Locate the cell with the specified text and output its [X, Y] center coordinate. 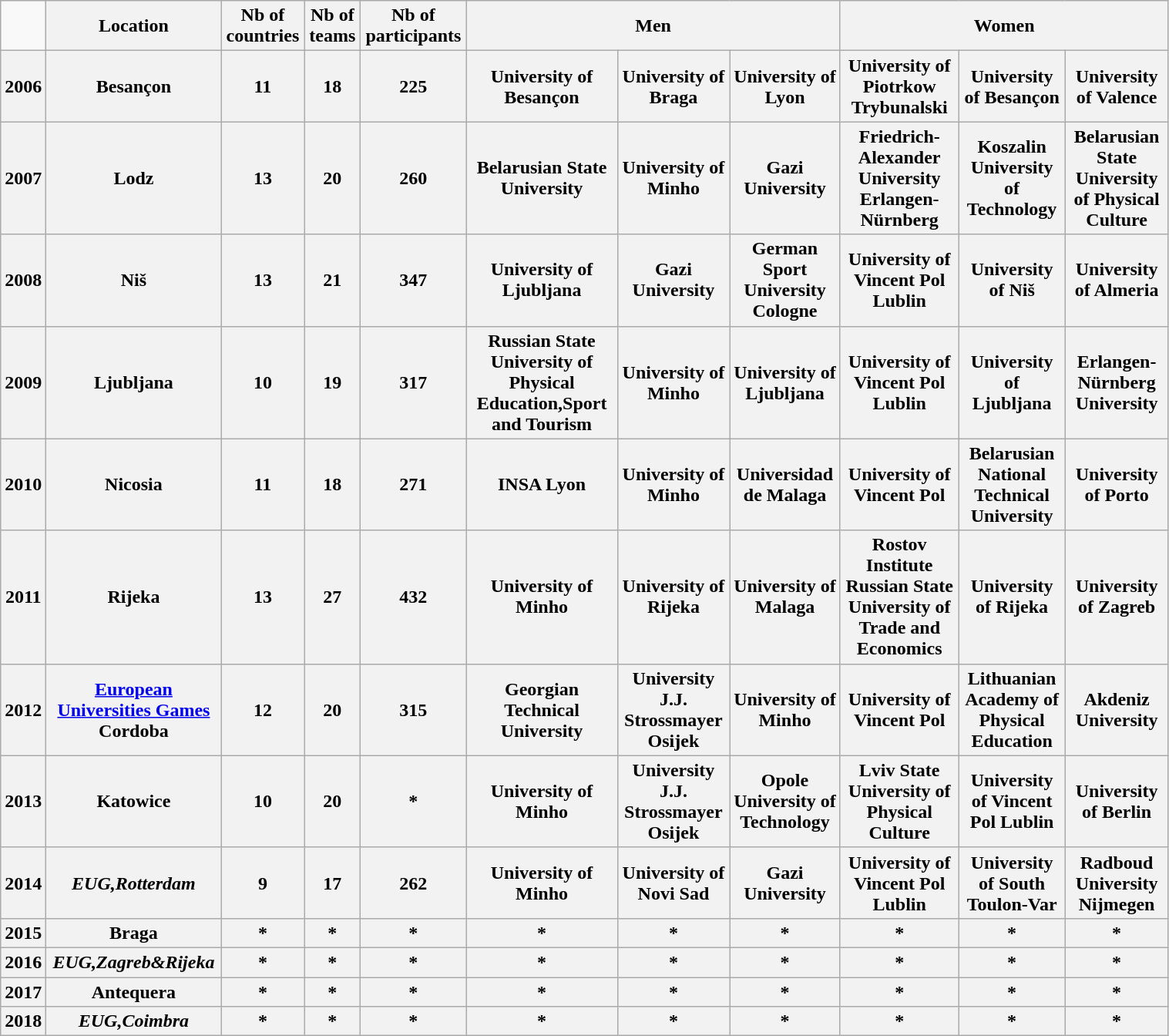
347 [413, 281]
Rijeka [134, 597]
2016 [23, 962]
317 [413, 382]
INSA Lyon [542, 484]
Women [1004, 26]
225 [413, 86]
Belarusian State University [542, 178]
260 [413, 178]
9 [263, 883]
EUG,Coimbra [134, 1021]
Lviv State University of Physical Culture [899, 802]
Nicosia [134, 484]
Radboud University Nijmegen [1117, 883]
21 [333, 281]
Friedrich-Alexander University Erlangen-Nürnberg [899, 178]
European Universities Games Cordoba [134, 709]
Nb of teams [333, 26]
Opole University of Technology [785, 802]
432 [413, 597]
17 [333, 883]
Besançon [134, 86]
University of Niš [1012, 281]
University of Berlin [1117, 802]
12 [263, 709]
Niš [134, 281]
German Sport University Cologne [785, 281]
2012 [23, 709]
University of Malaga [785, 597]
Belarusian National Technical University [1012, 484]
Lithuanian Academy of Physical Education [1012, 709]
27 [333, 597]
19 [333, 382]
2010 [23, 484]
University of Zagreb [1117, 597]
2013 [23, 802]
315 [413, 709]
2007 [23, 178]
University of Valence [1117, 86]
Katowice [134, 802]
Location [134, 26]
Nb of participants [413, 26]
University of Braga [674, 86]
Men [653, 26]
2006 [23, 86]
2015 [23, 933]
Lodz [134, 178]
University of Almeria [1117, 281]
Universidad de Malaga [785, 484]
Braga [134, 933]
271 [413, 484]
2008 [23, 281]
Rostov Institute Russian State University of Trade and Economics [899, 597]
2009 [23, 382]
Antequera [134, 992]
2017 [23, 992]
Erlangen-Nürnberg University [1117, 382]
2014 [23, 883]
University of South Toulon-Var [1012, 883]
Koszalin University of Technology [1012, 178]
Belarusian State University of Physical Culture [1117, 178]
University of Lyon [785, 86]
Nb of countries [263, 26]
2018 [23, 1021]
262 [413, 883]
EUG,Zagreb&Rijeka [134, 962]
Georgian Technical University [542, 709]
2011 [23, 597]
University of Piotrkow Trybunalski [899, 86]
Akdeniz University [1117, 709]
EUG,Rotterdam [134, 883]
Ljubljana [134, 382]
University of Novi Sad [674, 883]
University of Porto [1117, 484]
Russian State University of Physical Education,Sport and Tourism [542, 382]
